Output the [x, y] coordinate of the center of the cell containing the given text.  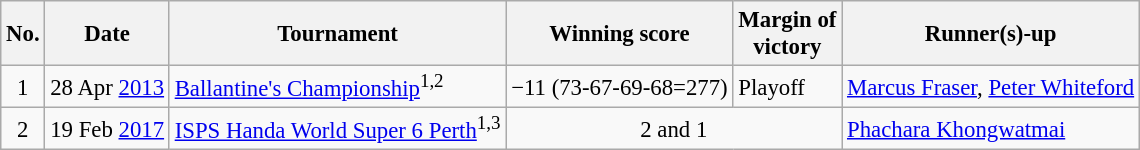
−11 (73-67-69-68=277) [620, 87]
ISPS Handa World Super 6 Perth1,3 [337, 129]
No. [23, 34]
2 and 1 [674, 129]
Phachara Khongwatmai [991, 129]
Date [107, 34]
1 [23, 87]
Ballantine's Championship1,2 [337, 87]
Tournament [337, 34]
28 Apr 2013 [107, 87]
Runner(s)-up [991, 34]
19 Feb 2017 [107, 129]
2 [23, 129]
Winning score [620, 34]
Margin ofvictory [788, 34]
Marcus Fraser, Peter Whiteford [991, 87]
Playoff [788, 87]
